Capture the cell that displays the provided text and extract its (x, y) central coordinate. 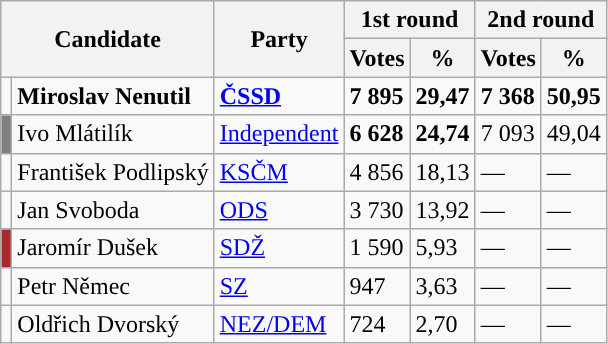
1st round (410, 20)
7 093 (508, 134)
2nd round (540, 20)
SDŽ (279, 248)
13,92 (442, 210)
Jaromír Dušek (113, 248)
Oldřich Dvorský (113, 324)
5,93 (442, 248)
18,13 (442, 172)
4 856 (377, 172)
Jan Svoboda (113, 210)
29,47 (442, 96)
2,70 (442, 324)
Miroslav Nenutil (113, 96)
Candidate (108, 39)
ČSSD (279, 96)
49,04 (574, 134)
947 (377, 286)
ODS (279, 210)
1 590 (377, 248)
50,95 (574, 96)
Ivo Mlátilík (113, 134)
3 730 (377, 210)
KSČM (279, 172)
24,74 (442, 134)
František Podlipský (113, 172)
7 368 (508, 96)
Independent (279, 134)
724 (377, 324)
Party (279, 39)
SZ (279, 286)
NEZ/DEM (279, 324)
6 628 (377, 134)
Petr Němec (113, 286)
3,63 (442, 286)
7 895 (377, 96)
